Identify which cell holds the provided text, then report its [x, y] central coordinate. 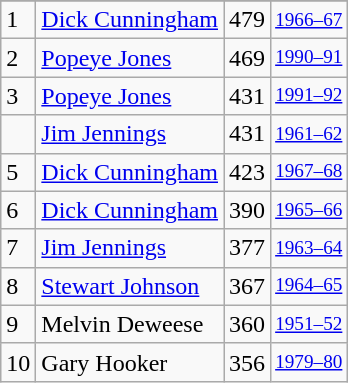
1991–92 [309, 96]
1961–62 [309, 134]
6 [18, 210]
7 [18, 248]
2 [18, 58]
Stewart Johnson [130, 286]
1966–67 [309, 20]
1 [18, 20]
469 [248, 58]
479 [248, 20]
1990–91 [309, 58]
360 [248, 324]
3 [18, 96]
Melvin Deweese [130, 324]
377 [248, 248]
356 [248, 362]
1963–64 [309, 248]
1964–65 [309, 286]
367 [248, 286]
1965–66 [309, 210]
1967–68 [309, 172]
1951–52 [309, 324]
5 [18, 172]
9 [18, 324]
1979–80 [309, 362]
Gary Hooker [130, 362]
10 [18, 362]
423 [248, 172]
390 [248, 210]
8 [18, 286]
